Find where the given text appears and provide that cell's center as [x, y] coordinate. 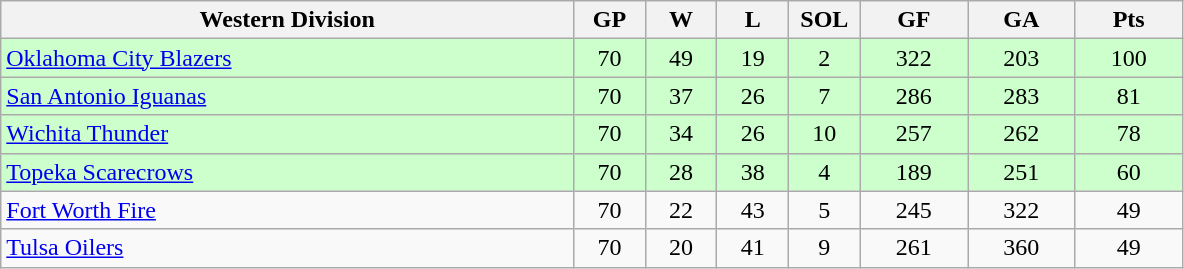
22 [681, 210]
262 [1022, 134]
2 [825, 58]
Topeka Scarecrows [288, 172]
7 [825, 96]
GA [1022, 20]
189 [914, 172]
GP [610, 20]
100 [1129, 58]
Wichita Thunder [288, 134]
Pts [1129, 20]
GF [914, 20]
34 [681, 134]
203 [1022, 58]
L [753, 20]
60 [1129, 172]
5 [825, 210]
W [681, 20]
78 [1129, 134]
251 [1022, 172]
283 [1022, 96]
Oklahoma City Blazers [288, 58]
4 [825, 172]
41 [753, 248]
245 [914, 210]
SOL [825, 20]
43 [753, 210]
81 [1129, 96]
Fort Worth Fire [288, 210]
257 [914, 134]
Tulsa Oilers [288, 248]
37 [681, 96]
360 [1022, 248]
San Antonio Iguanas [288, 96]
9 [825, 248]
261 [914, 248]
10 [825, 134]
38 [753, 172]
Western Division [288, 20]
28 [681, 172]
19 [753, 58]
20 [681, 248]
286 [914, 96]
